Provide the (x, y) coordinate of the cell's center where the given text is located.  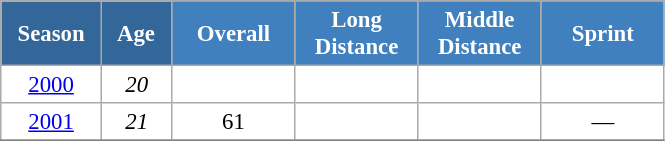
Season (52, 34)
Overall (234, 34)
20 (136, 85)
21 (136, 122)
— (602, 122)
61 (234, 122)
Sprint (602, 34)
2000 (52, 85)
Middle Distance (480, 34)
2001 (52, 122)
Long Distance (356, 34)
Age (136, 34)
